Find where the given text appears and provide that cell's center as (x, y) coordinate. 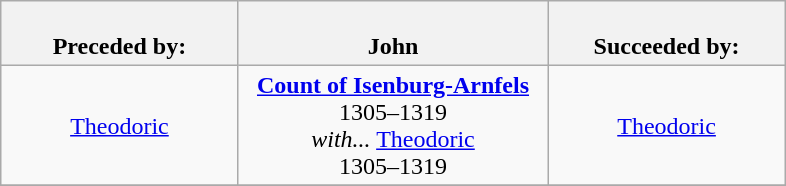
Count of Isenburg-Arnfels1305–1319with... Theodoric1305–1319 (392, 126)
John (392, 34)
Preceded by: (119, 34)
Succeeded by: (667, 34)
